Provide the (x, y) coordinate of the cell's center where the given text is located.  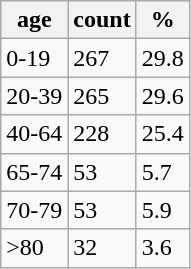
>80 (34, 248)
count (102, 20)
% (162, 20)
65-74 (34, 172)
25.4 (162, 134)
29.8 (162, 58)
5.9 (162, 210)
20-39 (34, 96)
32 (102, 248)
5.7 (162, 172)
70-79 (34, 210)
265 (102, 96)
3.6 (162, 248)
40-64 (34, 134)
29.6 (162, 96)
228 (102, 134)
0-19 (34, 58)
267 (102, 58)
age (34, 20)
